Determine the (X, Y) coordinate at the center of the cell enclosing the given text.  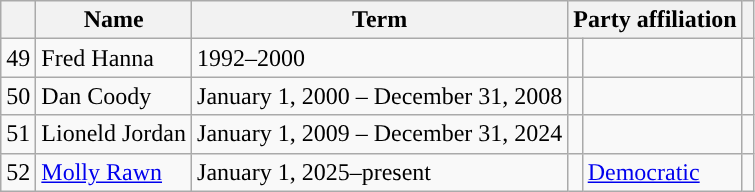
January 1, 2025–present (380, 172)
January 1, 2000 – December 31, 2008 (380, 96)
Molly Rawn (114, 172)
Democratic (662, 172)
52 (18, 172)
50 (18, 96)
Lioneld Jordan (114, 134)
1992–2000 (380, 58)
Fred Hanna (114, 58)
Name (114, 20)
Dan Coody (114, 96)
Term (380, 20)
January 1, 2009 – December 31, 2024 (380, 134)
49 (18, 58)
51 (18, 134)
Party affiliation (655, 20)
